Return (x, y) of the center of cell containing provided text 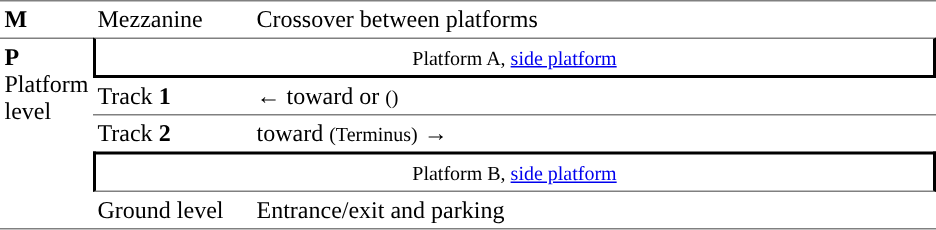
Track 2 (172, 134)
Platform B, side platform (514, 172)
PPlatform level (46, 134)
Entrance/exit and parking (594, 211)
← toward or () (594, 97)
toward (Terminus) → (594, 134)
Crossover between platforms (594, 19)
Platform A, side platform (514, 58)
M (46, 19)
Ground level (172, 211)
Track 1 (172, 97)
Mezzanine (172, 19)
